Detect which cell encompasses the target text, then output its (X, Y) center coordinate. 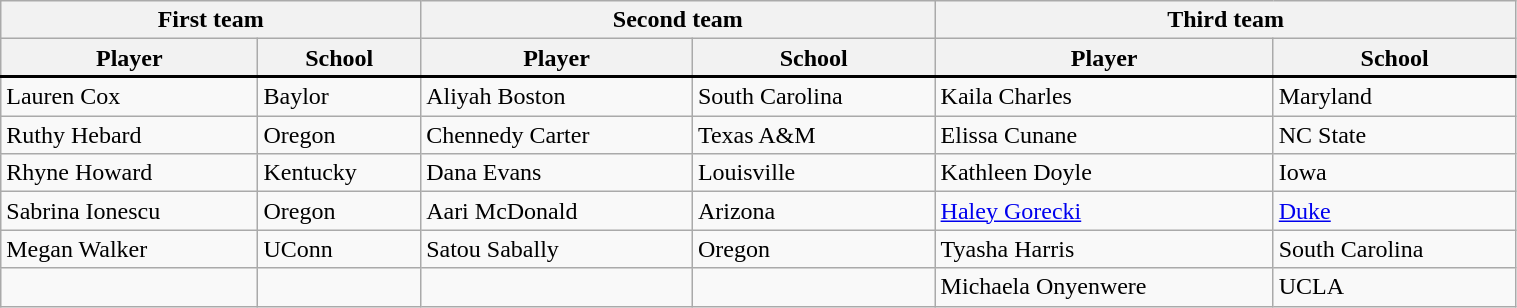
Elissa Cunane (1104, 135)
UCLA (1394, 287)
First team (211, 20)
Kathleen Doyle (1104, 173)
UConn (340, 249)
Haley Gorecki (1104, 211)
Aliyah Boston (557, 96)
NC State (1394, 135)
Michaela Onyenwere (1104, 287)
Lauren Cox (130, 96)
Tyasha Harris (1104, 249)
Kaila Charles (1104, 96)
Maryland (1394, 96)
Chennedy Carter (557, 135)
Ruthy Hebard (130, 135)
Megan Walker (130, 249)
Aari McDonald (557, 211)
Dana Evans (557, 173)
Third team (1226, 20)
Arizona (814, 211)
Sabrina Ionescu (130, 211)
Rhyne Howard (130, 173)
Louisville (814, 173)
Texas A&M (814, 135)
Satou Sabally (557, 249)
Iowa (1394, 173)
Baylor (340, 96)
Kentucky (340, 173)
Duke (1394, 211)
Second team (678, 20)
